Identify which cell holds the provided text, then report its [x, y] central coordinate. 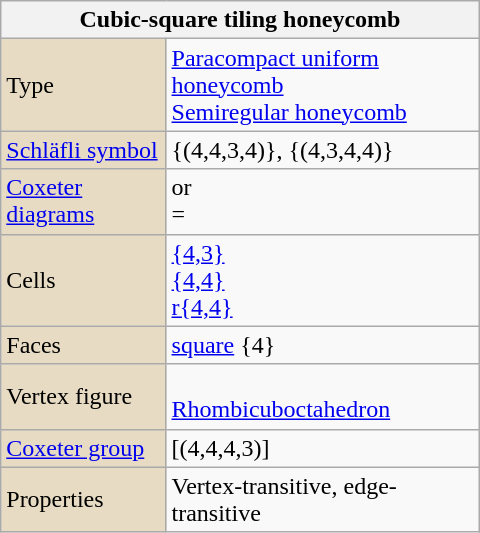
Rhombicuboctahedron [322, 396]
Paracompact uniform honeycombSemiregular honeycomb [322, 85]
Schläfli symbol [84, 150]
Vertex figure [84, 396]
Cubic-square tiling honeycomb [240, 20]
Properties [84, 500]
Cells [84, 280]
square {4} [322, 345]
or = [322, 202]
Faces [84, 345]
[(4,4,4,3)] [322, 448]
{(4,4,3,4)}, {(4,3,4,4)} [322, 150]
Coxeter diagrams [84, 202]
Type [84, 85]
Coxeter group [84, 448]
Vertex-transitive, edge-transitive [322, 500]
{4,3} {4,4} r{4,4} [322, 280]
